Output the [X, Y] coordinate of the center of the cell containing the given text.  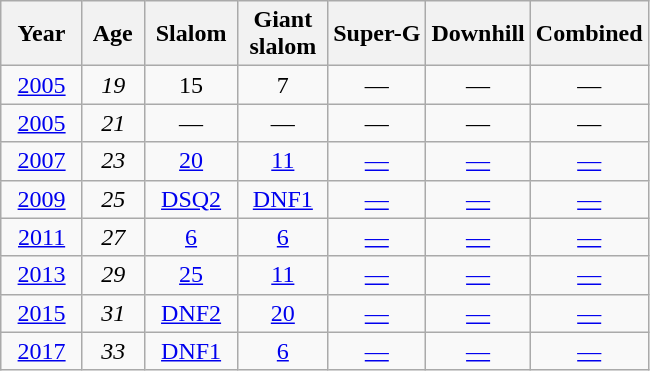
27 [113, 237]
19 [113, 85]
Year [42, 34]
Combined [589, 34]
2017 [42, 351]
31 [113, 313]
2011 [42, 237]
DSQ2 [191, 199]
Super-G [377, 34]
29 [113, 275]
2013 [42, 275]
23 [113, 161]
DNF2 [191, 313]
Giant slalom [283, 34]
Slalom [191, 34]
Age [113, 34]
21 [113, 123]
33 [113, 351]
15 [191, 85]
Downhill [478, 34]
7 [283, 85]
2007 [42, 161]
2015 [42, 313]
2009 [42, 199]
